Provide the (X, Y) coordinate of the cell's center where the given text is located.  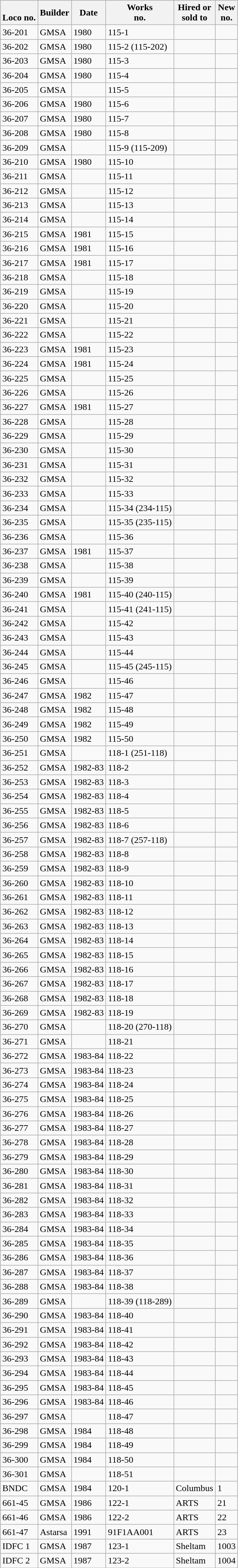
36-209 (19, 147)
115-34 (234-115) (139, 508)
118-44 (139, 1373)
118-40 (139, 1315)
115-11 (139, 176)
36-203 (19, 61)
123-2 (139, 1560)
36-250 (19, 739)
115-35 (235-115) (139, 522)
36-230 (19, 450)
1004 (227, 1560)
36-293 (19, 1359)
115-33 (139, 494)
36-226 (19, 392)
36-294 (19, 1373)
36-269 (19, 1013)
36-220 (19, 306)
36-254 (19, 796)
Columbus (194, 1488)
36-237 (19, 551)
IDFC 2 (19, 1560)
36-259 (19, 868)
115-25 (139, 378)
123-1 (139, 1546)
36-210 (19, 162)
36-255 (19, 811)
115-12 (139, 191)
21 (227, 1503)
118-4 (139, 796)
36-263 (19, 926)
118-32 (139, 1200)
115-16 (139, 249)
36-267 (19, 984)
36-284 (19, 1229)
115-50 (139, 739)
36-261 (19, 897)
36-276 (19, 1113)
115-8 (139, 133)
115-46 (139, 681)
36-244 (19, 652)
36-295 (19, 1388)
36-300 (19, 1460)
118-36 (139, 1258)
36-229 (19, 436)
115-3 (139, 61)
120-1 (139, 1488)
36-268 (19, 998)
Newno. (227, 13)
36-239 (19, 580)
36-281 (19, 1186)
36-253 (19, 782)
36-292 (19, 1344)
36-204 (19, 75)
115-36 (139, 537)
36-224 (19, 364)
91F1AA001 (139, 1532)
118-15 (139, 955)
36-208 (19, 133)
118-17 (139, 984)
118-47 (139, 1416)
118-38 (139, 1287)
115-42 (139, 623)
36-264 (19, 941)
118-20 (270-118) (139, 1027)
115-10 (139, 162)
36-301 (19, 1474)
36-206 (19, 104)
118-27 (139, 1128)
115-38 (139, 566)
36-214 (19, 220)
118-21 (139, 1041)
115-4 (139, 75)
36-262 (19, 912)
36-201 (19, 32)
118-2 (139, 768)
118-10 (139, 883)
36-240 (19, 594)
36-202 (19, 47)
36-248 (19, 710)
23 (227, 1532)
36-246 (19, 681)
36-299 (19, 1445)
118-22 (139, 1056)
118-35 (139, 1243)
118-34 (139, 1229)
118-49 (139, 1445)
118-39 (118-289) (139, 1301)
115-5 (139, 90)
118-5 (139, 811)
36-290 (19, 1315)
36-238 (19, 566)
36-235 (19, 522)
118-8 (139, 854)
115-20 (139, 306)
118-13 (139, 926)
118-50 (139, 1460)
115-28 (139, 422)
115-45 (245-115) (139, 667)
36-213 (19, 205)
36-241 (19, 609)
36-297 (19, 1416)
36-219 (19, 292)
36-205 (19, 90)
118-31 (139, 1186)
118-11 (139, 897)
36-221 (19, 320)
118-43 (139, 1359)
115-39 (139, 580)
36-257 (19, 839)
1 (227, 1488)
36-247 (19, 696)
36-270 (19, 1027)
36-207 (19, 119)
115-37 (139, 551)
Astarsa (55, 1532)
115-47 (139, 696)
36-260 (19, 883)
36-222 (19, 335)
122-1 (139, 1503)
36-271 (19, 1041)
36-228 (19, 422)
115-17 (139, 263)
36-236 (19, 537)
36-245 (19, 667)
36-265 (19, 955)
118-48 (139, 1431)
115-41 (241-115) (139, 609)
36-252 (19, 768)
115-30 (139, 450)
118-37 (139, 1272)
36-275 (19, 1099)
36-249 (19, 724)
115-48 (139, 710)
115-29 (139, 436)
115-1 (139, 32)
36-251 (19, 753)
22 (227, 1517)
36-232 (19, 479)
36-282 (19, 1200)
118-41 (139, 1330)
122-2 (139, 1517)
115-18 (139, 277)
118-26 (139, 1113)
118-28 (139, 1143)
115-31 (139, 465)
118-29 (139, 1157)
36-287 (19, 1272)
115-15 (139, 234)
118-6 (139, 825)
36-223 (19, 349)
118-42 (139, 1344)
118-18 (139, 998)
36-288 (19, 1287)
661-45 (19, 1503)
115-23 (139, 349)
1003 (227, 1546)
36-217 (19, 263)
661-47 (19, 1532)
115-40 (240-115) (139, 594)
36-242 (19, 623)
Date (89, 13)
36-211 (19, 176)
115-13 (139, 205)
118-9 (139, 868)
115-14 (139, 220)
118-25 (139, 1099)
36-266 (19, 969)
115-32 (139, 479)
115-19 (139, 292)
36-256 (19, 825)
36-278 (19, 1143)
115-7 (139, 119)
115-43 (139, 638)
36-231 (19, 465)
Loco no. (19, 13)
118-16 (139, 969)
36-291 (19, 1330)
36-215 (19, 234)
118-30 (139, 1171)
118-14 (139, 941)
118-19 (139, 1013)
1991 (89, 1532)
36-279 (19, 1157)
115-49 (139, 724)
115-9 (115-209) (139, 147)
36-258 (19, 854)
36-227 (19, 407)
36-233 (19, 494)
661-46 (19, 1517)
Builder (55, 13)
118-7 (257-118) (139, 839)
BNDC (19, 1488)
118-24 (139, 1085)
36-218 (19, 277)
36-283 (19, 1215)
36-212 (19, 191)
36-289 (19, 1301)
36-285 (19, 1243)
118-12 (139, 912)
Worksno. (139, 13)
36-274 (19, 1085)
115-24 (139, 364)
118-46 (139, 1402)
115-27 (139, 407)
118-1 (251-118) (139, 753)
115-44 (139, 652)
Hired orsold to (194, 13)
118-23 (139, 1070)
115-2 (115-202) (139, 47)
36-234 (19, 508)
118-3 (139, 782)
36-272 (19, 1056)
118-51 (139, 1474)
36-286 (19, 1258)
36-216 (19, 249)
115-26 (139, 392)
IDFC 1 (19, 1546)
36-243 (19, 638)
36-225 (19, 378)
36-280 (19, 1171)
115-22 (139, 335)
36-277 (19, 1128)
36-298 (19, 1431)
36-273 (19, 1070)
36-296 (19, 1402)
118-33 (139, 1215)
115-6 (139, 104)
118-45 (139, 1388)
115-21 (139, 320)
